Determine the [x, y] coordinate at the center of the cell enclosing the given text.  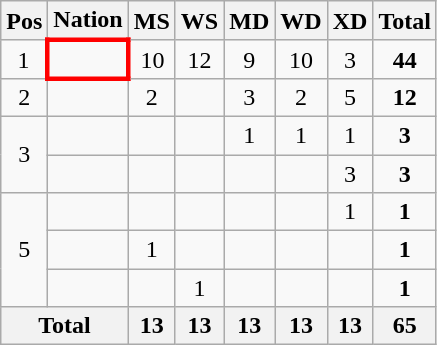
WD [301, 21]
MS [152, 21]
XD [350, 21]
Nation [88, 21]
44 [405, 59]
65 [405, 326]
MD [250, 21]
Pos [24, 21]
9 [250, 59]
WS [199, 21]
